Identify which cell holds the provided text, then report its (X, Y) central coordinate. 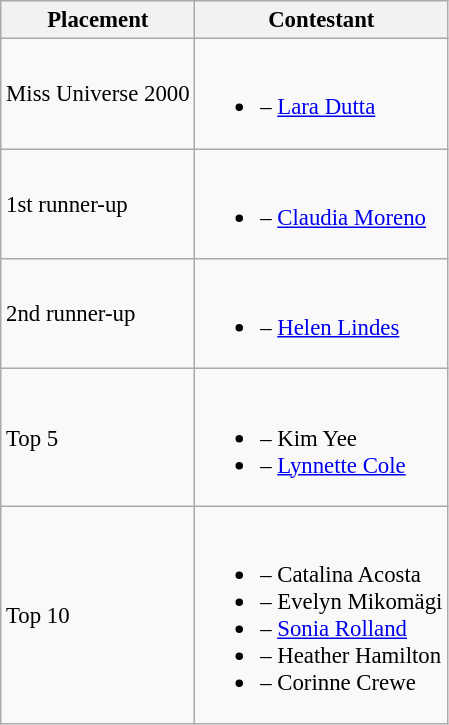
– Lara Dutta (322, 94)
Miss Universe 2000 (98, 94)
– Claudia Moreno (322, 204)
– Helen Lindes (322, 314)
2nd runner-up (98, 314)
Top 5 (98, 438)
1st runner-up (98, 204)
Top 10 (98, 615)
Placement (98, 20)
Contestant (322, 20)
– Catalina Acosta – Evelyn Mikomägi – Sonia Rolland – Heather Hamilton – Corinne Crewe (322, 615)
– Kim Yee – Lynnette Cole (322, 438)
